Find where the given text appears and provide that cell's center as [x, y] coordinate. 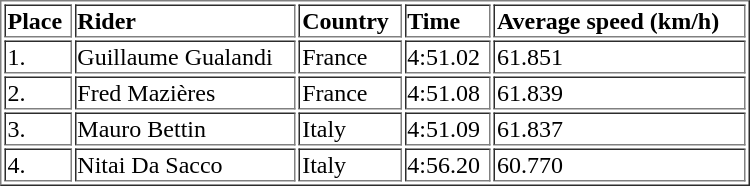
3. [38, 128]
61.837 [620, 128]
Average speed (km/h) [620, 20]
2. [38, 92]
60.770 [620, 164]
4:56.20 [448, 164]
4:51.08 [448, 92]
Fred Mazières [185, 92]
Place [38, 20]
Nitai Da Sacco [185, 164]
Guillaume Gualandi [185, 56]
61.839 [620, 92]
4:51.09 [448, 128]
Country [350, 20]
4:51.02 [448, 56]
Mauro Bettin [185, 128]
Rider [185, 20]
4. [38, 164]
61.851 [620, 56]
Time [448, 20]
1. [38, 56]
